For the text-containing cell, return its midpoint in [X, Y] coordinate format. 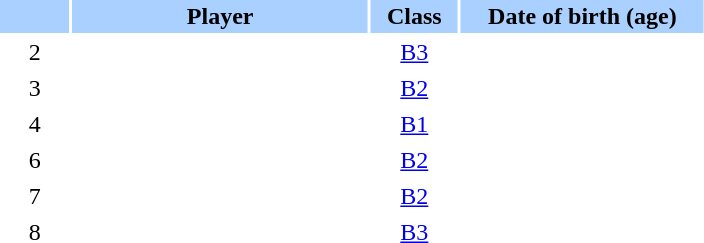
B1 [414, 124]
7 [34, 196]
3 [34, 88]
Date of birth (age) [582, 16]
4 [34, 124]
6 [34, 160]
2 [34, 52]
B3 [414, 52]
Class [414, 16]
Player [220, 16]
